Provide the [x, y] coordinate of the cell's center where the given text is located.  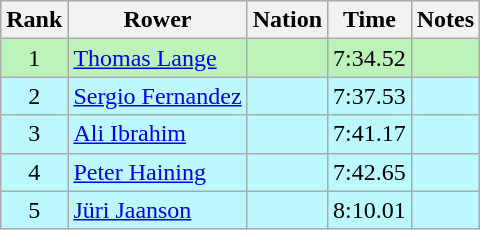
4 [34, 172]
Rank [34, 20]
Nation [287, 20]
7:42.65 [370, 172]
2 [34, 96]
Ali Ibrahim [158, 134]
Sergio Fernandez [158, 96]
7:41.17 [370, 134]
1 [34, 58]
Peter Haining [158, 172]
7:37.53 [370, 96]
Jüri Jaanson [158, 210]
Thomas Lange [158, 58]
5 [34, 210]
7:34.52 [370, 58]
8:10.01 [370, 210]
Notes [445, 20]
Rower [158, 20]
3 [34, 134]
Time [370, 20]
